Return [X, Y] of the center of cell containing provided text 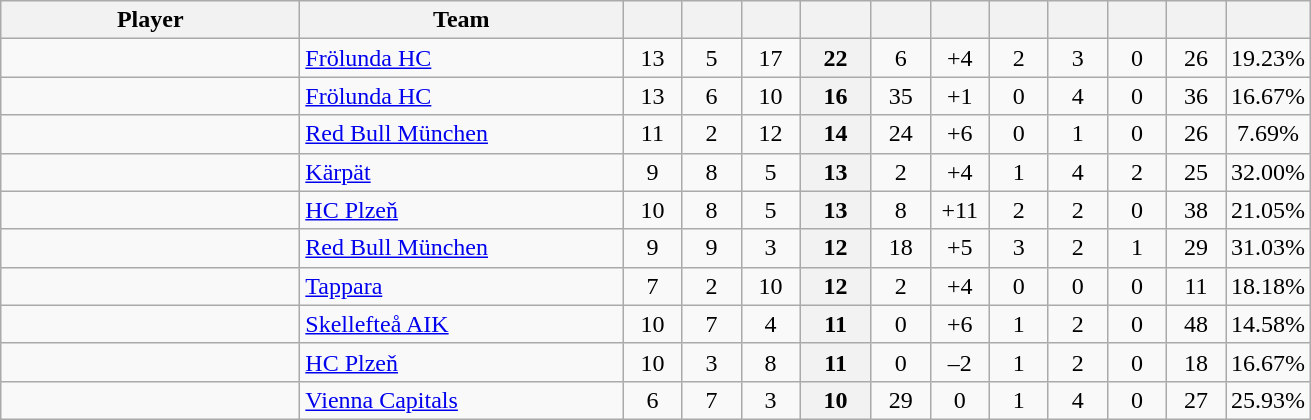
35 [900, 96]
25.93% [1268, 400]
7.69% [1268, 134]
22 [836, 58]
25 [1196, 172]
32.00% [1268, 172]
16 [836, 96]
27 [1196, 400]
48 [1196, 324]
+5 [960, 248]
Team [462, 20]
18.18% [1268, 286]
21.05% [1268, 210]
+11 [960, 210]
17 [770, 58]
Vienna Capitals [462, 400]
Kärpät [462, 172]
36 [1196, 96]
31.03% [1268, 248]
Tappara [462, 286]
19.23% [1268, 58]
24 [900, 134]
14 [836, 134]
+1 [960, 96]
–2 [960, 362]
Skellefteå AIK [462, 324]
38 [1196, 210]
Player [150, 20]
14.58% [1268, 324]
